Scan for the cell matching the given text and deliver its (x, y) coordinate at center. 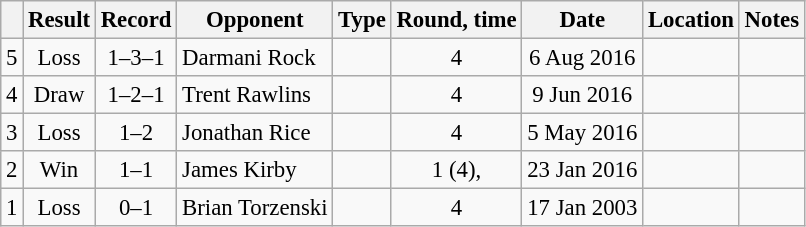
23 Jan 2016 (582, 170)
1 (4), (456, 170)
Round, time (456, 20)
Date (582, 20)
5 (12, 58)
1–2 (136, 133)
6 Aug 2016 (582, 58)
0–1 (136, 208)
Darmani Rock (255, 58)
Opponent (255, 20)
1–3–1 (136, 58)
Location (692, 20)
James Kirby (255, 170)
Type (362, 20)
Record (136, 20)
1–1 (136, 170)
3 (12, 133)
1 (12, 208)
2 (12, 170)
Result (60, 20)
Brian Torzenski (255, 208)
Trent Rawlins (255, 95)
Notes (772, 20)
Win (60, 170)
1–2–1 (136, 95)
5 May 2016 (582, 133)
9 Jun 2016 (582, 95)
Draw (60, 95)
17 Jan 2003 (582, 208)
Jonathan Rice (255, 133)
